Capture the cell that displays the provided text and extract its (X, Y) central coordinate. 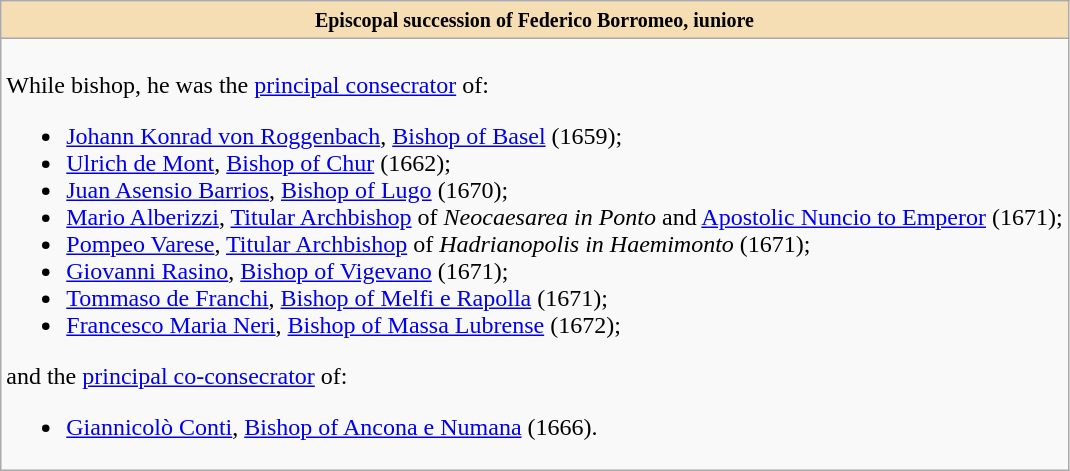
Episcopal succession of Federico Borromeo, iuniore (534, 20)
